Find where the given text appears and provide that cell's center as (X, Y) coordinate. 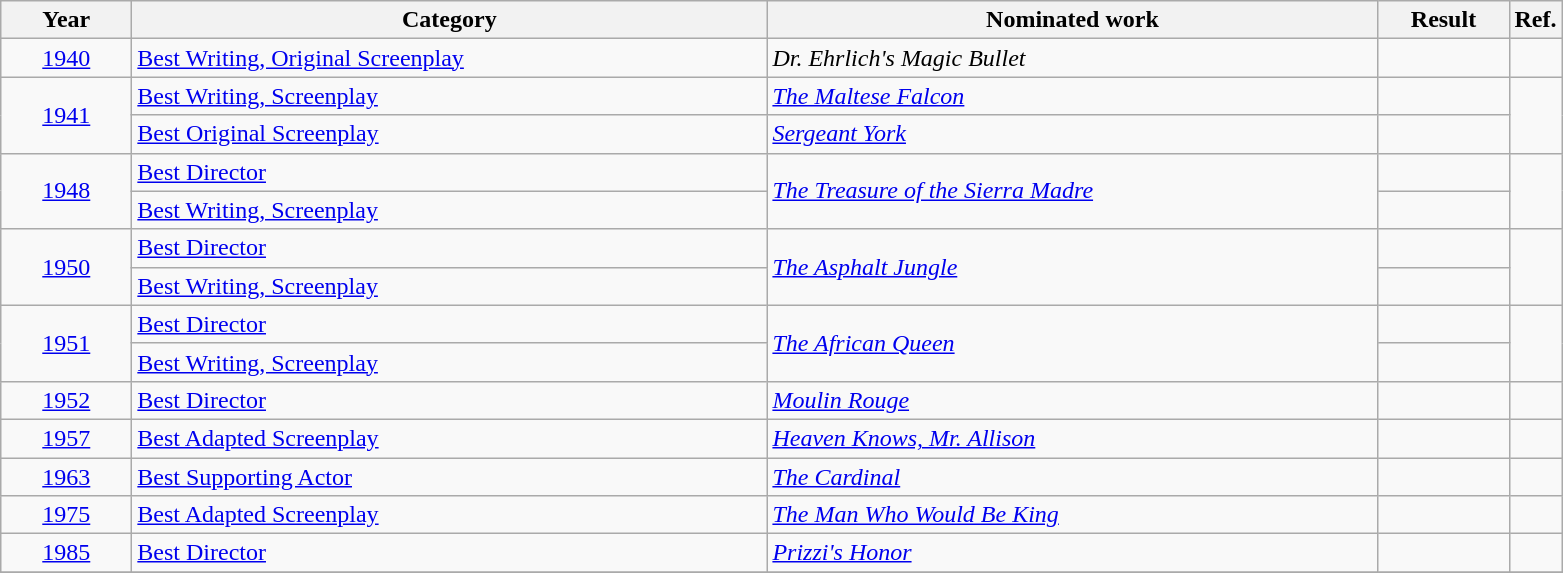
The Maltese Falcon (1072, 96)
Ref. (1536, 20)
The Man Who Would Be King (1072, 515)
1975 (66, 515)
Heaven Knows, Mr. Allison (1072, 438)
Sergeant York (1072, 134)
Best Writing, Original Screenplay (450, 58)
1941 (66, 115)
Result (1444, 20)
Category (450, 20)
Nominated work (1072, 20)
Moulin Rouge (1072, 400)
The African Queen (1072, 343)
1952 (66, 400)
1950 (66, 267)
Best Supporting Actor (450, 477)
The Asphalt Jungle (1072, 267)
1948 (66, 191)
The Cardinal (1072, 477)
The Treasure of the Sierra Madre (1072, 191)
Prizzi's Honor (1072, 553)
1951 (66, 343)
1985 (66, 553)
1963 (66, 477)
Year (66, 20)
1940 (66, 58)
Dr. Ehrlich's Magic Bullet (1072, 58)
Best Original Screenplay (450, 134)
1957 (66, 438)
